Find where the given text appears and provide that cell's center as [x, y] coordinate. 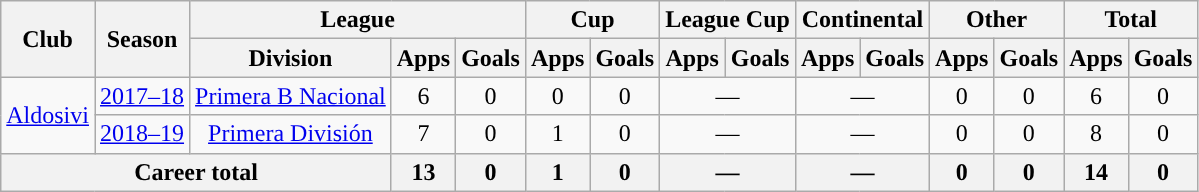
Cup [592, 20]
Primera B Nacional [291, 96]
Division [291, 58]
2018–19 [142, 134]
Aldosivi [48, 115]
League Cup [728, 20]
Club [48, 39]
Primera División [291, 134]
Other [997, 20]
2017–18 [142, 96]
League [358, 20]
7 [423, 134]
13 [423, 172]
Season [142, 39]
Total [1131, 20]
14 [1096, 172]
Career total [196, 172]
Continental [862, 20]
8 [1096, 134]
